Detect which cell encompasses the target text, then output its (X, Y) center coordinate. 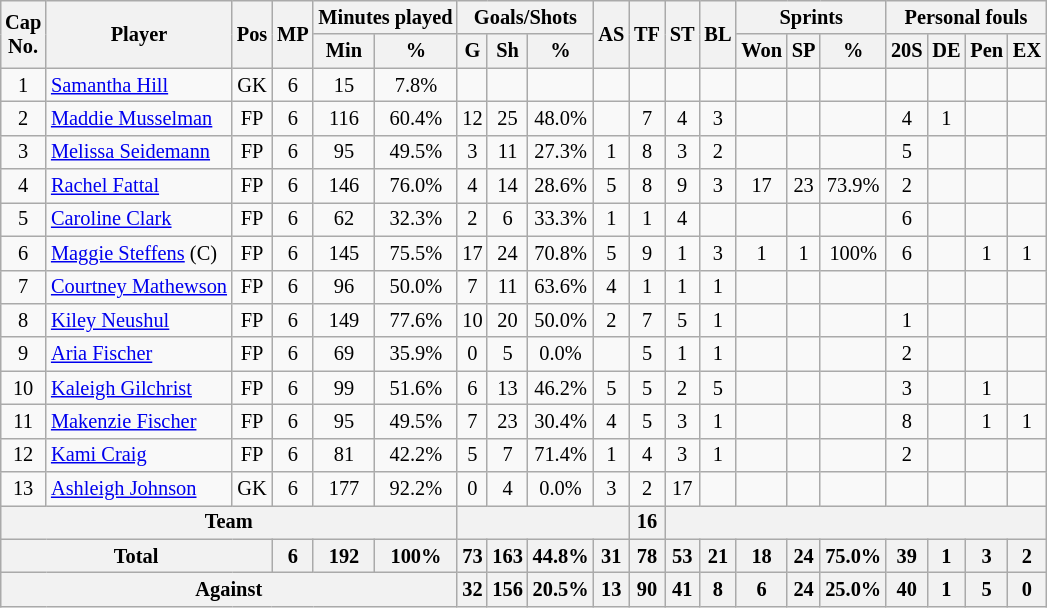
AS (611, 34)
40 (906, 589)
Team (228, 522)
73.9% (853, 186)
Goals/Shots (525, 17)
76.0% (416, 186)
Total (136, 556)
146 (344, 186)
41 (682, 589)
31 (611, 556)
51.6% (416, 388)
Samantha Hill (139, 85)
81 (344, 455)
Personal fouls (966, 17)
156 (507, 589)
21 (718, 556)
46.2% (561, 388)
Against (228, 589)
163 (507, 556)
15 (344, 85)
116 (344, 118)
Rachel Fattal (139, 186)
53 (682, 556)
30.4% (561, 421)
Caroline Clark (139, 219)
MP (292, 34)
SP (804, 51)
192 (344, 556)
18 (761, 556)
20.5% (561, 589)
ST (682, 34)
32 (472, 589)
60.4% (416, 118)
Maddie Musselman (139, 118)
28.6% (561, 186)
35.9% (416, 354)
Courtney Mathewson (139, 287)
Kami Craig (139, 455)
20S (906, 51)
75.5% (416, 253)
Sh (507, 51)
70.8% (561, 253)
25.0% (853, 589)
99 (344, 388)
42.2% (416, 455)
Min (344, 51)
77.6% (416, 320)
Pos (252, 34)
149 (344, 320)
27.3% (561, 152)
CapNo. (23, 34)
14 (507, 186)
Sprints (811, 17)
69 (344, 354)
EX (1027, 51)
71.4% (561, 455)
145 (344, 253)
48.0% (561, 118)
TF (647, 34)
20 (507, 320)
Kaleigh Gilchrist (139, 388)
Ashleigh Johnson (139, 489)
78 (647, 556)
G (472, 51)
96 (344, 287)
16 (647, 522)
Pen (986, 51)
75.0% (853, 556)
Aria Fischer (139, 354)
DE (946, 51)
Kiley Neushul (139, 320)
39 (906, 556)
Maggie Steffens (C) (139, 253)
44.8% (561, 556)
92.2% (416, 489)
177 (344, 489)
BL (718, 34)
73 (472, 556)
25 (507, 118)
Minutes played (385, 17)
Player (139, 34)
Melissa Seidemann (139, 152)
62 (344, 219)
7.8% (416, 85)
33.3% (561, 219)
Won (761, 51)
90 (647, 589)
63.6% (561, 287)
32.3% (416, 219)
Makenzie Fischer (139, 421)
